Return the (X, Y) coordinate for the center point of the cell that contains the specified text.  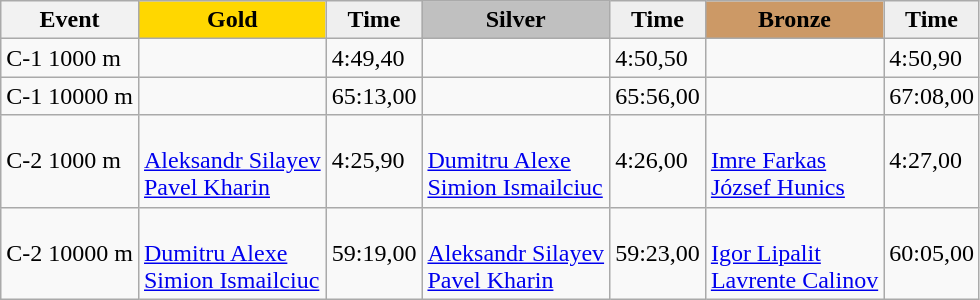
Event (70, 20)
65:56,00 (658, 96)
59:23,00 (658, 253)
4:25,90 (374, 161)
4:49,40 (374, 58)
4:50,90 (932, 58)
C-1 10000 m (70, 96)
C-2 10000 m (70, 253)
Gold (232, 20)
4:50,50 (658, 58)
C-1 1000 m (70, 58)
4:27,00 (932, 161)
65:13,00 (374, 96)
Silver (516, 20)
Imre FarkasJózsef Hunics (794, 161)
Bronze (794, 20)
4:26,00 (658, 161)
60:05,00 (932, 253)
C-2 1000 m (70, 161)
67:08,00 (932, 96)
Igor LipalitLavrente Calinov (794, 253)
59:19,00 (374, 253)
